Search for the cell housing the specified text and yield its (X, Y) center coordinate. 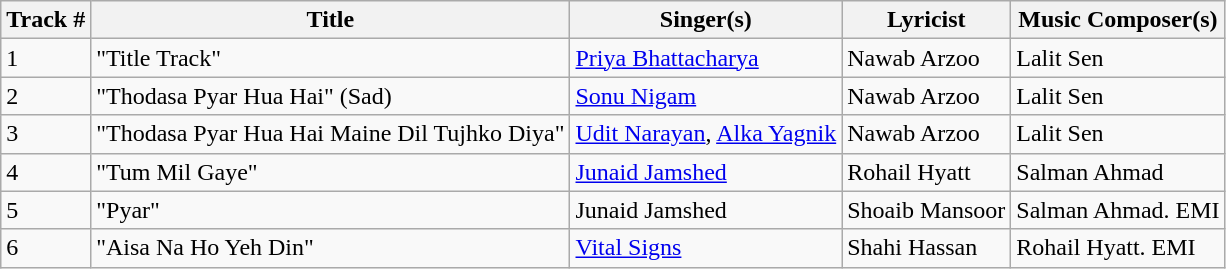
Salman Ahmad (1118, 172)
Shahi Hassan (926, 248)
"Thodasa Pyar Hua Hai" (Sad) (330, 96)
"Tum Mil Gaye" (330, 172)
Priya Bhattacharya (706, 58)
Singer(s) (706, 20)
Shoaib Mansoor (926, 210)
1 (46, 58)
Lyricist (926, 20)
2 (46, 96)
Sonu Nigam (706, 96)
Salman Ahmad. EMI (1118, 210)
6 (46, 248)
"Pyar" (330, 210)
Vital Signs (706, 248)
4 (46, 172)
3 (46, 134)
Music Composer(s) (1118, 20)
"Title Track" (330, 58)
"Aisa Na Ho Yeh Din" (330, 248)
5 (46, 210)
"Thodasa Pyar Hua Hai Maine Dil Tujhko Diya" (330, 134)
Rohail Hyatt. EMI (1118, 248)
Title (330, 20)
Udit Narayan, Alka Yagnik (706, 134)
Track # (46, 20)
Rohail Hyatt (926, 172)
